Pinpoint the cell where the given text exists, returning its [x, y] midpoint coordinate. 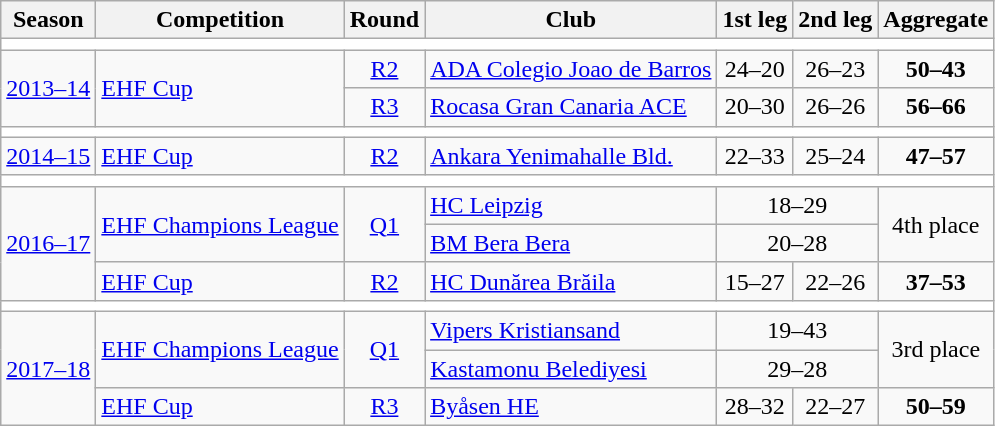
2016–17 [48, 243]
2014–15 [48, 156]
22–26 [836, 281]
1st leg [755, 20]
20–30 [755, 107]
29–28 [798, 369]
HC Leipzig [571, 205]
2013–14 [48, 88]
25–24 [836, 156]
28–32 [755, 407]
Round [384, 20]
56–66 [936, 107]
HC Dunărea Brăila [571, 281]
Rocasa Gran Canaria ACE [571, 107]
2nd leg [836, 20]
50–59 [936, 407]
Vipers Kristiansand [571, 330]
ADA Colegio Joao de Barros [571, 69]
Club [571, 20]
Byåsen HE [571, 407]
50–43 [936, 69]
15–27 [755, 281]
26–23 [836, 69]
4th place [936, 224]
37–53 [936, 281]
18–29 [798, 205]
19–43 [798, 330]
BM Bera Bera [571, 243]
Ankara Yenimahalle Bld. [571, 156]
47–57 [936, 156]
Kastamonu Belediyesi [571, 369]
3rd place [936, 349]
22–33 [755, 156]
20–28 [798, 243]
Competition [220, 20]
2017–18 [48, 368]
24–20 [755, 69]
Aggregate [936, 20]
22–27 [836, 407]
26–26 [836, 107]
Season [48, 20]
